Find where the given text appears and provide that cell's center as (x, y) coordinate. 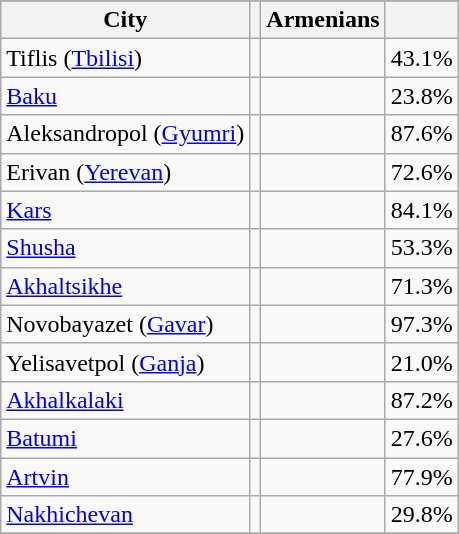
Erivan (Yerevan) (126, 172)
29.8% (422, 515)
Novobayazet (Gavar) (126, 324)
Yelisavetpol (Ganja) (126, 362)
21.0% (422, 362)
Nakhichevan (126, 515)
Baku (126, 96)
97.3% (422, 324)
Tiflis (Tbilisi) (126, 58)
City (126, 20)
Akhaltsikhe (126, 286)
87.6% (422, 134)
Artvin (126, 477)
Kars (126, 210)
71.3% (422, 286)
87.2% (422, 400)
23.8% (422, 96)
77.9% (422, 477)
Shusha (126, 248)
Armenians (323, 20)
Aleksandropol (Gyumri) (126, 134)
43.1% (422, 58)
84.1% (422, 210)
53.3% (422, 248)
72.6% (422, 172)
Batumi (126, 438)
Akhalkalaki (126, 400)
27.6% (422, 438)
